Detect which cell encompasses the target text, then output its [X, Y] center coordinate. 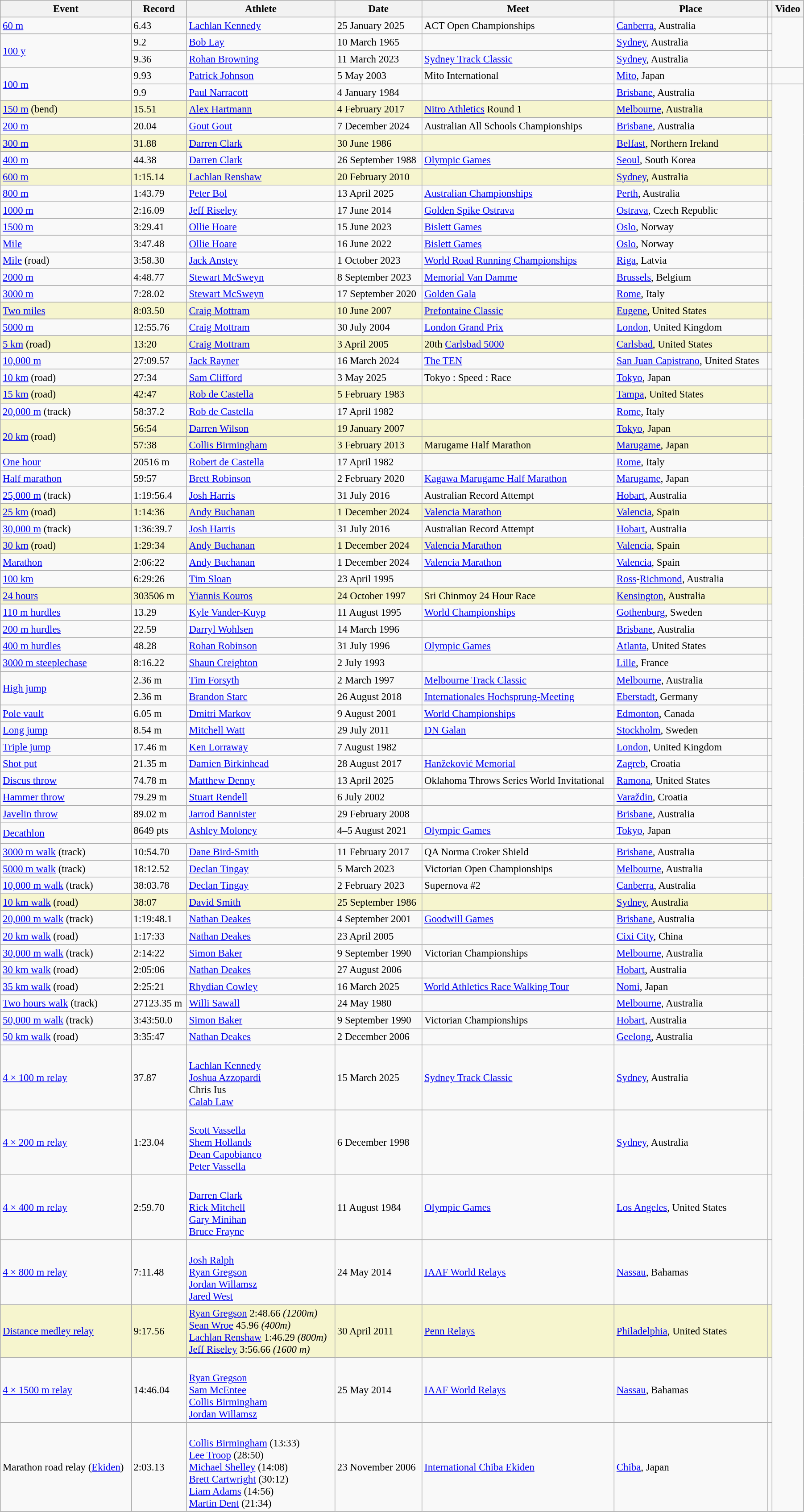
Nitro Athletics Round 1 [518, 109]
27:09.57 [159, 361]
150 m (bend) [66, 109]
Penn Relays [518, 1331]
2 February 2020 [378, 479]
56:54 [159, 428]
29 February 2008 [378, 814]
11 August 1984 [378, 1208]
Rohan Browning [261, 59]
Internationales Hochsprung-Meeting [518, 696]
24 October 1997 [378, 596]
Tim Forsyth [261, 680]
Eugene, United States [691, 311]
4 × 1500 m relay [66, 1390]
42:47 [159, 395]
7 August 1982 [378, 747]
1000 m [66, 210]
9 August 2001 [378, 713]
10 March 1965 [378, 42]
Tokyo : Speed : Race [518, 378]
23 April 1995 [378, 579]
1 October 2023 [378, 261]
59:57 [159, 479]
50 km walk (road) [66, 1037]
Seoul, South Korea [691, 160]
4–5 August 2021 [378, 831]
3 February 2013 [378, 445]
Damien Birkinhead [261, 764]
6:29:26 [159, 579]
23 April 2005 [378, 936]
Edmonton, Canada [691, 713]
Varaždin, Croatia [691, 797]
26 September 1988 [378, 160]
Geelong, Australia [691, 1037]
Jack Rayner [261, 361]
2000 m [66, 277]
Golden Spike Ostrava [518, 210]
Rohan Robinson [261, 646]
27123.35 m [159, 1003]
2 December 2006 [378, 1037]
Ken Lorraway [261, 747]
Carlsbad, United States [691, 344]
2 July 1993 [378, 663]
Place [691, 9]
22.59 [159, 630]
Sri Chinmoy 24 Hour Race [518, 596]
6 December 1998 [378, 1143]
2:06:22 [159, 563]
Brussels, Belgium [691, 277]
27 August 2006 [378, 969]
7:11.48 [159, 1272]
100 km [66, 579]
Darren ClarkRick MitchellGary MinihanBruce Frayne [261, 1208]
4 × 200 m relay [66, 1143]
31.88 [159, 143]
303506 m [159, 596]
Darryl Wohlsen [261, 630]
4 × 400 m relay [66, 1208]
1:15.14 [159, 177]
9.2 [159, 42]
Philadelphia, United States [691, 1331]
15 km (road) [66, 395]
5000 m [66, 327]
Paul Narracott [261, 93]
Melbourne Track Classic [518, 680]
Brandon Starc [261, 696]
Collis Birmingham (13:33)Lee Troop (28:50)Michael Shelley (14:08)Brett Cartwright (30:12)Liam Adams (14:56)Martin Dent (21:34) [261, 1467]
Oklahoma Throws Series World Invitational [518, 780]
400 m [66, 160]
38:03.78 [159, 886]
30 June 1986 [378, 143]
1:36:39.7 [159, 529]
Robert de Castella [261, 462]
1:17:33 [159, 936]
5 March 2023 [378, 869]
1:19:56.4 [159, 495]
Riga, Latvia [691, 261]
6 July 2002 [378, 797]
18:12.52 [159, 869]
100 m [66, 84]
15.51 [159, 109]
Atlanta, United States [691, 646]
Scott VassellaShem HollandsDean CapobiancoPeter Vassella [261, 1143]
2:03.13 [159, 1467]
79.29 m [159, 797]
10 km (road) [66, 378]
Gothenburg, Sweden [691, 613]
Hammer throw [66, 797]
1:23.04 [159, 1143]
7:28.02 [159, 294]
Ryan Gregson 2:48.66 (1200m)Sean Wroe 45.96 (400m)Lachlan Renshaw 1:46.29 (800m)Jeff Riseley 3:56.66 (1600 m) [261, 1331]
20 km walk (road) [66, 936]
400 m hurdles [66, 646]
4 February 2017 [378, 109]
100 y [66, 51]
World Road Running Championships [518, 261]
Ryan GregsonSam McEnteeCollis BirminghamJordan Willamsz [261, 1390]
Shot put [66, 764]
Rhydian Cowley [261, 986]
3 May 2025 [378, 378]
Two miles [66, 311]
74.78 m [159, 780]
World Athletics Race Walking Tour [518, 986]
20 km (road) [66, 436]
25 km (road) [66, 512]
1:19:48.1 [159, 920]
44.38 [159, 160]
Dmitri Markov [261, 713]
Nomi, Japan [691, 986]
Jeff Riseley [261, 210]
Australian All Schools Championships [518, 126]
15 March 2025 [378, 1077]
10,000 m walk (track) [66, 886]
Date [378, 9]
1500 m [66, 227]
Perth, Australia [691, 193]
89.02 m [159, 814]
Willi Sawall [261, 1003]
Golden Gala [518, 294]
8:03.50 [159, 311]
200 m [66, 126]
Meet [518, 9]
Discus throw [66, 780]
Distance medley relay [66, 1331]
3:35:47 [159, 1037]
4 September 2001 [378, 920]
Mile (road) [66, 261]
2:59.70 [159, 1208]
13:20 [159, 344]
Prefontaine Classic [518, 311]
Cixi City, China [691, 936]
31 July 1996 [378, 646]
25 September 1986 [378, 903]
Memorial Van Damme [518, 277]
9:17.56 [159, 1331]
60 m [66, 26]
21.35 m [159, 764]
Bob Lay [261, 42]
30 km (road) [66, 546]
600 m [66, 177]
26 August 2018 [378, 696]
11 August 1995 [378, 613]
Josh RalphRyan GregsonJordan WillamszJared West [261, 1272]
5 km (road) [66, 344]
The TEN [518, 361]
Event [66, 9]
25 May 2014 [378, 1390]
30 July 2004 [378, 327]
Goodwill Games [518, 920]
20516 m [159, 462]
6.05 m [159, 713]
Lachlan KennedyJoshua AzzopardiChris IusCalab Law [261, 1077]
13.29 [159, 613]
3:29.41 [159, 227]
Marathon [66, 563]
29 July 2011 [378, 730]
23 November 2006 [378, 1467]
6.43 [159, 26]
17.46 m [159, 747]
14:46.04 [159, 1390]
10:54.70 [159, 852]
3000 m walk (track) [66, 852]
3000 m [66, 294]
17 June 2014 [378, 210]
Jack Anstey [261, 261]
Mito International [518, 76]
28 August 2017 [378, 764]
1:14:36 [159, 512]
38:07 [159, 903]
20.04 [159, 126]
30,000 m walk (track) [66, 953]
27:34 [159, 378]
12:55.76 [159, 327]
Record [159, 9]
Kensington, Australia [691, 596]
25,000 m (track) [66, 495]
Alex Hartmann [261, 109]
20,000 m walk (track) [66, 920]
High jump [66, 688]
Gout Gout [261, 126]
17 September 2020 [378, 294]
Long jump [66, 730]
Peter Bol [261, 193]
2:05:06 [159, 969]
Tampa, United States [691, 395]
Chiba, Japan [691, 1467]
1:43.79 [159, 193]
Patrick Johnson [261, 76]
3:43:50.0 [159, 1020]
3:58.30 [159, 261]
2 February 2023 [378, 886]
Matthew Denny [261, 780]
10,000 m [66, 361]
20 February 2010 [378, 177]
16 June 2022 [378, 244]
Triple jump [66, 747]
3:47.48 [159, 244]
24 hours [66, 596]
Zagreb, Croatia [691, 764]
Shaun Creighton [261, 663]
4 January 1984 [378, 93]
Marathon road relay (Ekiden) [66, 1467]
2:14:22 [159, 953]
Ostrava, Czech Republic [691, 210]
4:48.77 [159, 277]
Supernova #2 [518, 886]
DN Galan [518, 730]
5000 m walk (track) [66, 869]
Video [788, 9]
10 km walk (road) [66, 903]
9.9 [159, 93]
14 March 1996 [378, 630]
30 April 2011 [378, 1331]
Victorian Open Championships [518, 869]
Yiannis Kouros [261, 596]
24 May 1980 [378, 1003]
37.87 [159, 1077]
2:25:21 [159, 986]
11 March 2023 [378, 59]
2:16.09 [159, 210]
19 January 2007 [378, 428]
20,000 m (track) [66, 411]
5 May 2003 [378, 76]
Collis Birmingham [261, 445]
25 January 2025 [378, 26]
20th Carlsbad 5000 [518, 344]
Brett Robinson [261, 479]
8649 pts [159, 831]
Mile [66, 244]
Ross-Richmond, Australia [691, 579]
ACT Open Championships [518, 26]
300 m [66, 143]
Belfast, Northern Ireland [691, 143]
Lachlan Renshaw [261, 177]
Hanžeković Memorial [518, 764]
5 February 1983 [378, 395]
24 May 2014 [378, 1272]
1:29:34 [159, 546]
4 × 800 m relay [66, 1272]
50,000 m walk (track) [66, 1020]
2 March 1997 [378, 680]
San Juan Capistrano, United States [691, 361]
Darren Wilson [261, 428]
David Smith [261, 903]
London Grand Prix [518, 327]
Australian Championships [518, 193]
58:37.2 [159, 411]
Ramona, United States [691, 780]
48.28 [159, 646]
Lachlan Kennedy [261, 26]
3000 m steeplechase [66, 663]
30,000 m (track) [66, 529]
110 m hurdles [66, 613]
57:38 [159, 445]
Javelin throw [66, 814]
35 km walk (road) [66, 986]
16 March 2024 [378, 361]
10 June 2007 [378, 311]
16 March 2025 [378, 986]
Half marathon [66, 479]
Stockholm, Sweden [691, 730]
200 m hurdles [66, 630]
30 km walk (road) [66, 969]
4 × 100 m relay [66, 1077]
Mitchell Watt [261, 730]
Two hours walk (track) [66, 1003]
15 June 2023 [378, 227]
Kyle Vander-Kuyp [261, 613]
7 December 2024 [378, 126]
Dane Bird-Smith [261, 852]
One hour [66, 462]
Eberstadt, Germany [691, 696]
Sam Clifford [261, 378]
8.54 m [159, 730]
8:16.22 [159, 663]
International Chiba Ekiden [518, 1467]
Decathlon [66, 833]
8 September 2023 [378, 277]
Kagawa Marugame Half Marathon [518, 479]
Athlete [261, 9]
Mito, Japan [691, 76]
Stuart Rendell [261, 797]
Jarrod Bannister [261, 814]
Ashley Moloney [261, 831]
QA Norma Croker Shield [518, 852]
Marugame Half Marathon [518, 445]
Lille, France [691, 663]
800 m [66, 193]
Los Angeles, United States [691, 1208]
9.36 [159, 59]
3 April 2005 [378, 344]
11 February 2017 [378, 852]
Pole vault [66, 713]
Tim Sloan [261, 579]
9.93 [159, 76]
